Return the (x, y) coordinate for the center point of the cell that contains the specified text.  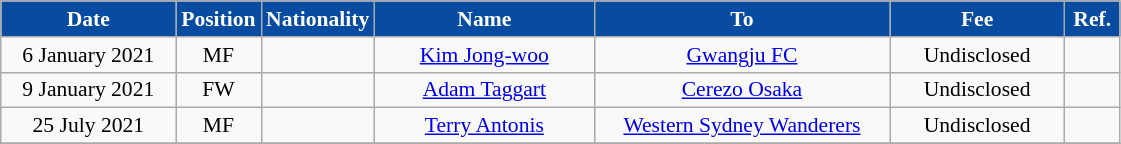
Western Sydney Wanderers (742, 126)
Fee (978, 19)
To (742, 19)
Date (88, 19)
Position (218, 19)
Gwangju FC (742, 55)
Ref. (1092, 19)
Terry Antonis (484, 126)
Adam Taggart (484, 90)
Kim Jong-woo (484, 55)
Name (484, 19)
9 January 2021 (88, 90)
Nationality (318, 19)
Cerezo Osaka (742, 90)
25 July 2021 (88, 126)
FW (218, 90)
6 January 2021 (88, 55)
